Pinpoint the cell where the given text exists, returning its (X, Y) midpoint coordinate. 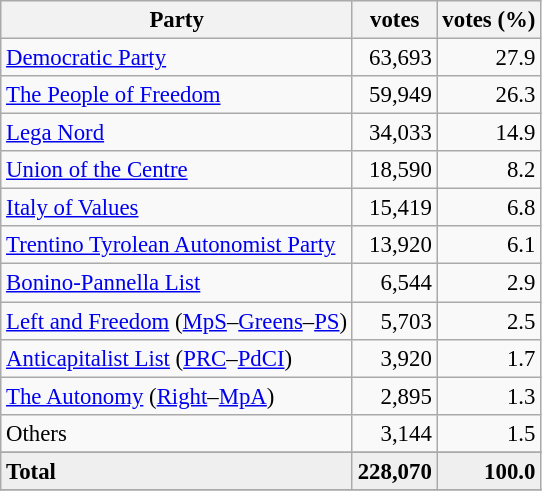
14.9 (489, 133)
Lega Nord (177, 133)
Anticapitalist List (PRC–PdCI) (177, 358)
3,144 (394, 433)
13,920 (394, 245)
Party (177, 20)
Total (177, 471)
Left and Freedom (MpS–Greens–PS) (177, 321)
100.0 (489, 471)
8.2 (489, 170)
63,693 (394, 58)
2,895 (394, 396)
1.5 (489, 433)
6.8 (489, 208)
Democratic Party (177, 58)
2.5 (489, 321)
Trentino Tyrolean Autonomist Party (177, 245)
5,703 (394, 321)
Union of the Centre (177, 170)
Others (177, 433)
votes (394, 20)
26.3 (489, 95)
Italy of Values (177, 208)
6.1 (489, 245)
228,070 (394, 471)
1.3 (489, 396)
59,949 (394, 95)
The Autonomy (Right–MpA) (177, 396)
6,544 (394, 283)
27.9 (489, 58)
votes (%) (489, 20)
The People of Freedom (177, 95)
2.9 (489, 283)
1.7 (489, 358)
3,920 (394, 358)
18,590 (394, 170)
Bonino-Pannella List (177, 283)
34,033 (394, 133)
15,419 (394, 208)
